Return [X, Y] of the center of cell containing provided text 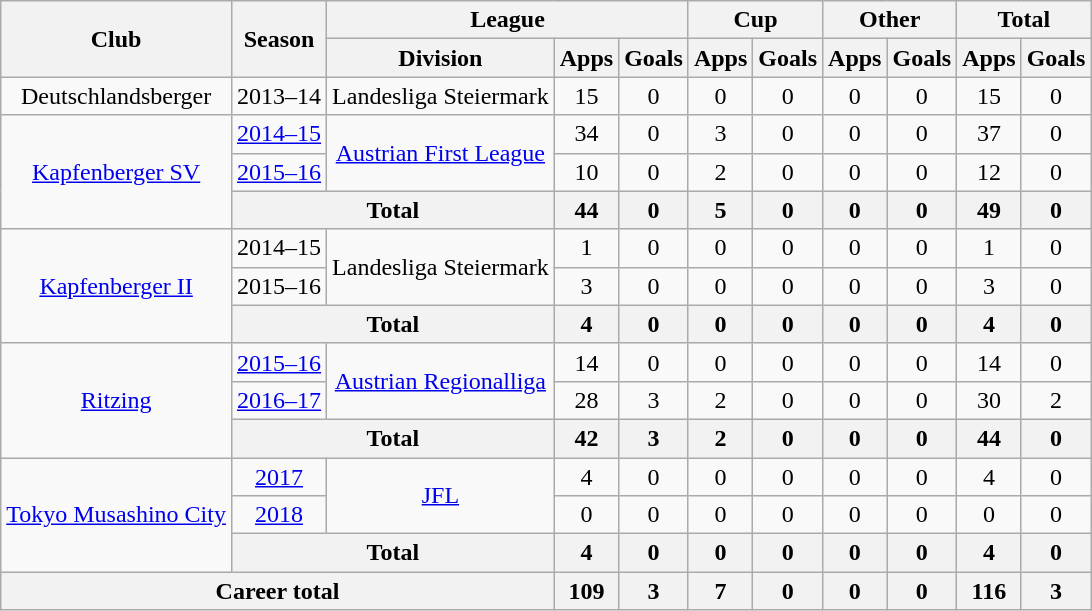
30 [989, 400]
Austrian Regionalliga [441, 381]
Ritzing [116, 400]
Tokyo Musashino City [116, 515]
Season [278, 39]
Career total [278, 591]
42 [586, 438]
League [508, 20]
10 [586, 172]
34 [586, 134]
Other [890, 20]
12 [989, 172]
Kapfenberger II [116, 286]
2018 [278, 515]
Cup [755, 20]
7 [720, 591]
Austrian First League [441, 153]
Division [441, 58]
28 [586, 400]
37 [989, 134]
Kapfenberger SV [116, 172]
Deutschlandsberger [116, 96]
JFL [441, 496]
49 [989, 210]
109 [586, 591]
2017 [278, 477]
116 [989, 591]
2016–17 [278, 400]
5 [720, 210]
2013–14 [278, 96]
Club [116, 39]
